Locate the cell with the specified text and output its (x, y) center coordinate. 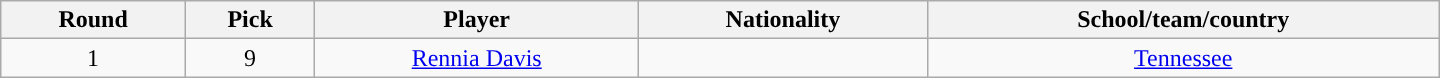
Round (94, 20)
1 (94, 58)
School/team/country (1183, 20)
Rennia Davis (477, 58)
9 (250, 58)
Tennessee (1183, 58)
Pick (250, 20)
Player (477, 20)
Nationality (784, 20)
